Pinpoint the cell where the given text exists, returning its (x, y) midpoint coordinate. 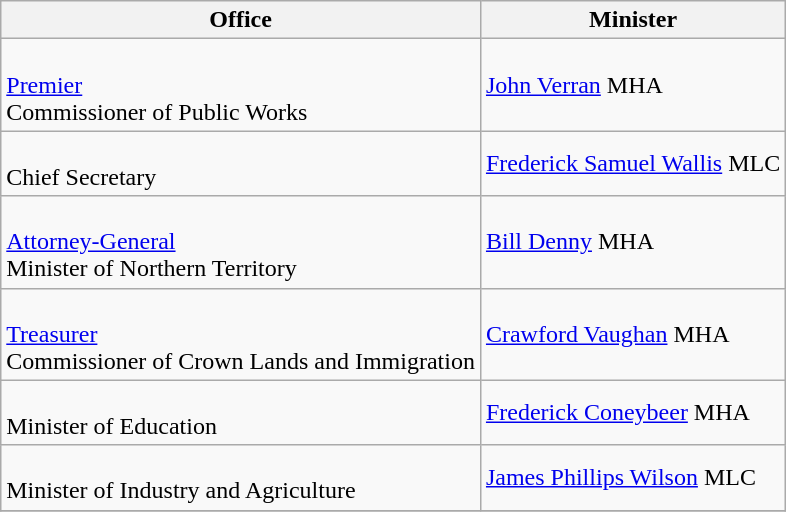
Office (241, 20)
Chief Secretary (241, 164)
Frederick Samuel Wallis MLC (632, 164)
Premier Commissioner of Public Works (241, 85)
Treasurer Commissioner of Crown Lands and Immigration (241, 334)
Bill Denny MHA (632, 242)
Minister of Industry and Agriculture (241, 478)
Frederick Coneybeer MHA (632, 412)
Minister of Education (241, 412)
James Phillips Wilson MLC (632, 478)
Attorney-General Minister of Northern Territory (241, 242)
Minister (632, 20)
John Verran MHA (632, 85)
Crawford Vaughan MHA (632, 334)
